Extract the (X, Y) coordinate from the center of the cell holding the provided text.  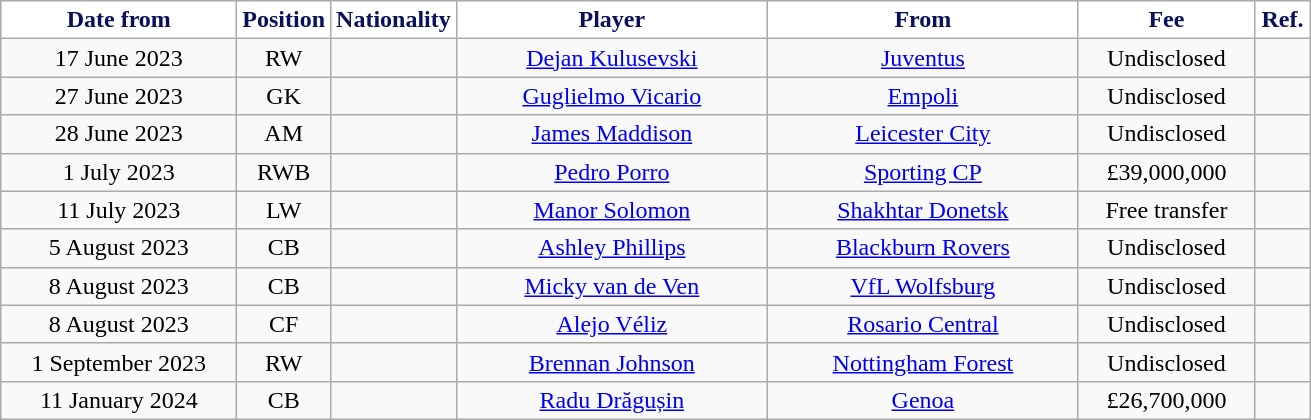
£39,000,000 (1166, 172)
1 July 2023 (119, 172)
Leicester City (922, 134)
Position (284, 20)
RWB (284, 172)
11 July 2023 (119, 210)
Rosario Central (922, 324)
Juventus (922, 58)
AM (284, 134)
James Maddison (612, 134)
28 June 2023 (119, 134)
CF (284, 324)
Manor Solomon (612, 210)
27 June 2023 (119, 96)
Ashley Phillips (612, 248)
Nottingham Forest (922, 362)
LW (284, 210)
Fee (1166, 20)
Pedro Porro (612, 172)
11 January 2024 (119, 400)
VfL Wolfsburg (922, 286)
GK (284, 96)
5 August 2023 (119, 248)
Date from (119, 20)
Alejo Véliz (612, 324)
Sporting CP (922, 172)
Dejan Kulusevski (612, 58)
Micky van de Ven (612, 286)
Genoa (922, 400)
From (922, 20)
Blackburn Rovers (922, 248)
Free transfer (1166, 210)
Radu Drăgușin (612, 400)
Player (612, 20)
Shakhtar Donetsk (922, 210)
Nationality (394, 20)
Guglielmo Vicario (612, 96)
Empoli (922, 96)
Brennan Johnson (612, 362)
Ref. (1282, 20)
£26,700,000 (1166, 400)
17 June 2023 (119, 58)
1 September 2023 (119, 362)
